Identify which cell holds the provided text, then report its [x, y] central coordinate. 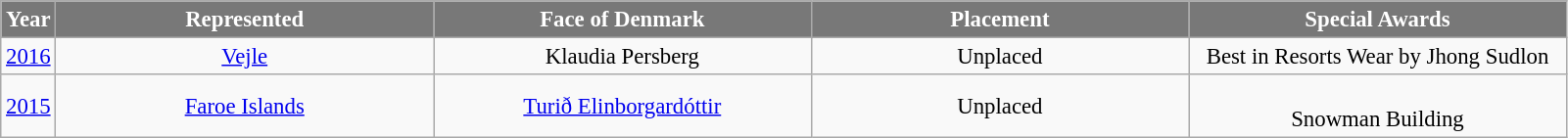
Vejle [245, 57]
Special Awards [1378, 20]
Represented [245, 20]
2015 [28, 106]
Klaudia Persberg [622, 57]
2016 [28, 57]
Best in Resorts Wear by Jhong Sudlon [1378, 57]
Face of Denmark [622, 20]
Snowman Building [1378, 106]
Faroe Islands [245, 106]
Placement [1000, 20]
Year [28, 20]
Turið Elinborgardóttir [622, 106]
